Identify which cell holds the provided text, then report its [x, y] central coordinate. 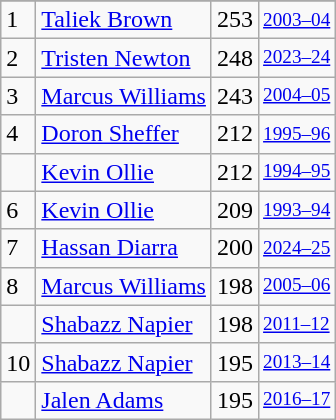
2 [18, 58]
2023–24 [297, 58]
Tristen Newton [124, 58]
200 [234, 248]
2024–25 [297, 248]
248 [234, 58]
1 [18, 20]
2013–14 [297, 362]
2005–06 [297, 286]
1994–95 [297, 172]
4 [18, 134]
1993–94 [297, 210]
Doron Sheffer [124, 134]
7 [18, 248]
1995–96 [297, 134]
253 [234, 20]
2003–04 [297, 20]
2011–12 [297, 324]
10 [18, 362]
209 [234, 210]
8 [18, 286]
6 [18, 210]
2004–05 [297, 96]
243 [234, 96]
Taliek Brown [124, 20]
Hassan Diarra [124, 248]
Jalen Adams [124, 400]
2016–17 [297, 400]
3 [18, 96]
